Search for the cell housing the specified text and yield its [x, y] center coordinate. 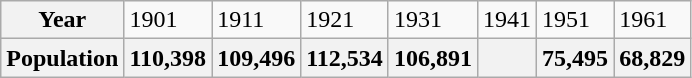
1941 [506, 20]
1921 [345, 20]
68,829 [652, 58]
106,891 [432, 58]
112,534 [345, 58]
1911 [256, 20]
1931 [432, 20]
1901 [168, 20]
109,496 [256, 58]
110,398 [168, 58]
75,495 [576, 58]
1951 [576, 20]
Year [62, 20]
Population [62, 58]
1961 [652, 20]
